For the text-containing cell, return its midpoint in [X, Y] coordinate format. 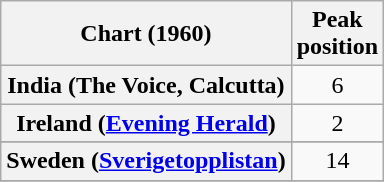
2 [337, 123]
14 [337, 161]
Chart (1960) [146, 34]
Ireland (Evening Herald) [146, 123]
Peakposition [337, 34]
6 [337, 85]
Sweden (Sverigetopplistan) [146, 161]
India (The Voice, Calcutta) [146, 85]
